Provide the (x, y) coordinate of the cell's center where the given text is located.  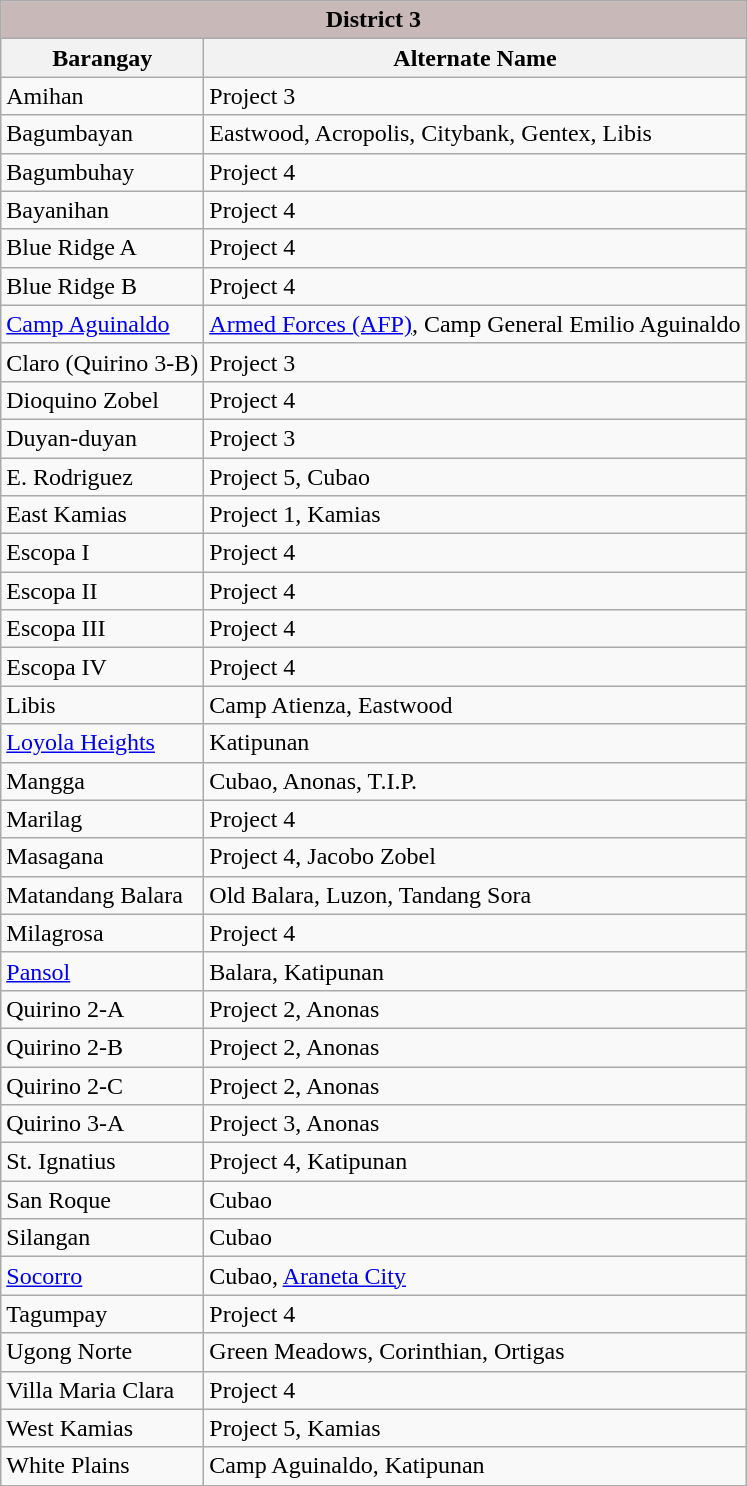
Tagumpay (102, 1314)
San Roque (102, 1200)
Camp Atienza, Eastwood (475, 705)
Dioquino Zobel (102, 400)
Camp Aguinaldo (102, 324)
St. Ignatius (102, 1162)
Milagrosa (102, 933)
Bagumbayan (102, 134)
Blue Ridge B (102, 286)
Project 5, Kamias (475, 1428)
Green Meadows, Corinthian, Ortigas (475, 1352)
Escopa IV (102, 667)
Quirino 3-A (102, 1124)
Project 1, Kamias (475, 515)
Loyola Heights (102, 743)
East Kamias (102, 515)
Quirino 2-C (102, 1085)
Duyan-duyan (102, 438)
Bagumbuhay (102, 172)
Mangga (102, 781)
Escopa II (102, 591)
West Kamias (102, 1428)
E. Rodriguez (102, 477)
Escopa I (102, 553)
Project 4, Katipunan (475, 1162)
Katipunan (475, 743)
Libis (102, 705)
Cubao, Araneta City (475, 1276)
Escopa III (102, 629)
Armed Forces (AFP), Camp General Emilio Aguinaldo (475, 324)
Socorro (102, 1276)
Masagana (102, 857)
Balara, Katipunan (475, 971)
Quirino 2-A (102, 1009)
Amihan (102, 96)
Silangan (102, 1238)
Project 3, Anonas (475, 1124)
Cubao, Anonas, T.I.P. (475, 781)
Camp Aguinaldo, Katipunan (475, 1466)
Alternate Name (475, 58)
Ugong Norte (102, 1352)
Project 5, Cubao (475, 477)
Claro (Quirino 3-B) (102, 362)
Matandang Balara (102, 895)
Blue Ridge A (102, 248)
Bayanihan (102, 210)
Marilag (102, 819)
Pansol (102, 971)
District 3 (374, 20)
Barangay (102, 58)
Project 4, Jacobo Zobel (475, 857)
White Plains (102, 1466)
Old Balara, Luzon, Tandang Sora (475, 895)
Eastwood, Acropolis, Citybank, Gentex, Libis (475, 134)
Quirino 2-B (102, 1047)
Villa Maria Clara (102, 1390)
